Determine the (x, y) coordinate at the center of the cell enclosing the given text.  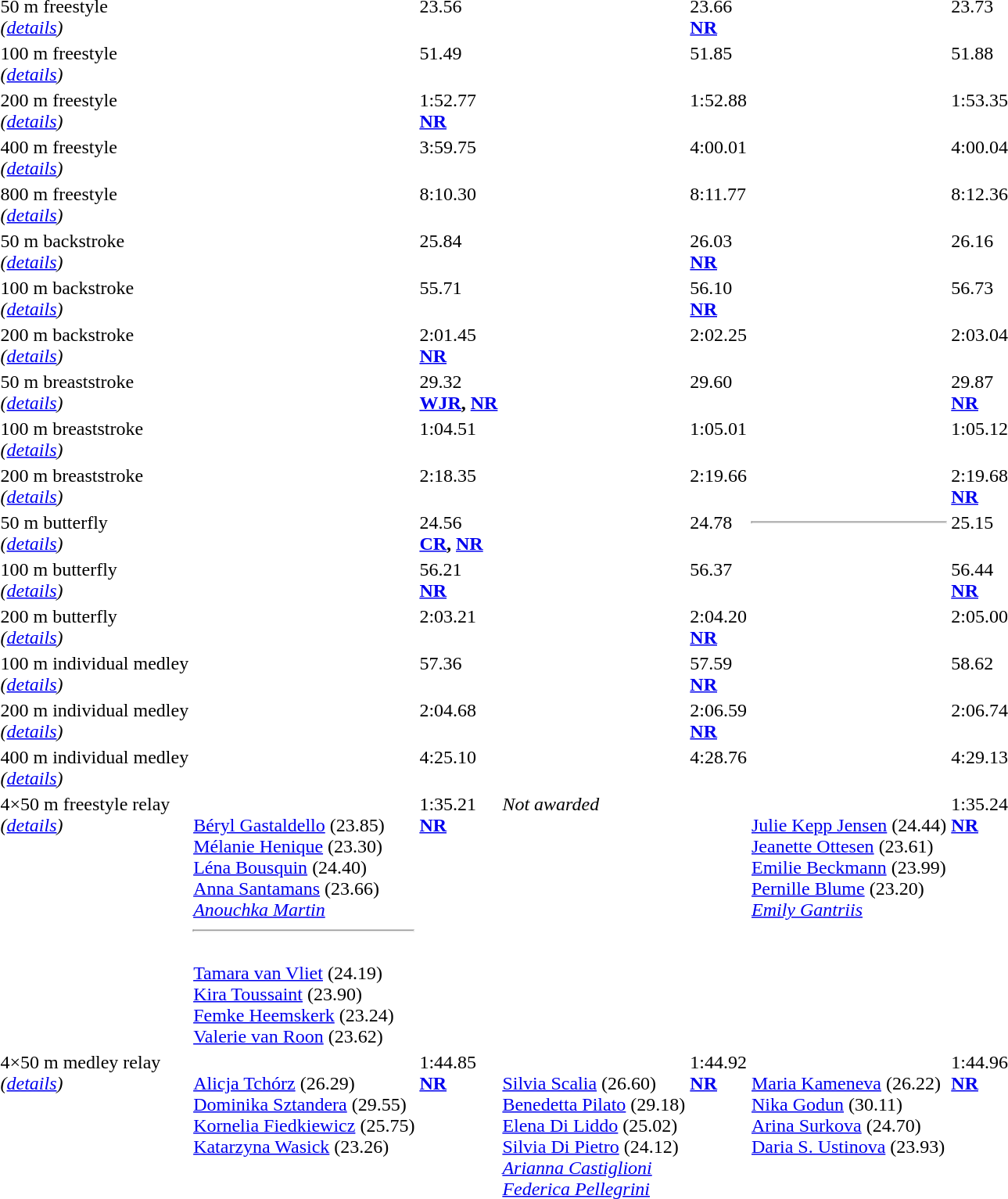
24.78 (719, 533)
57.36 (458, 674)
24.56CR, NR (458, 533)
Julie Kepp Jensen (24.44)Jeanette Ottesen (23.61)Emilie Beckmann (23.99)Pernille Blume (23.20)Emily Gantriis (849, 920)
2:03.21 (458, 627)
25.84 (458, 252)
29.60 (719, 393)
1:04.51 (458, 440)
2:01.45NR (458, 346)
2:04.20NR (719, 627)
26.03NR (719, 252)
1:52.77NR (458, 111)
2:19.66 (719, 486)
2:18.35 (458, 486)
4:25.10 (458, 768)
1:05.01 (719, 440)
57.59NR (719, 674)
1:52.88 (719, 111)
56.21NR (458, 580)
56.10NR (719, 299)
3:59.75 (458, 158)
1:35.21NR (458, 920)
2:06.59NR (719, 721)
29.32WJR, NR (458, 393)
4:28.76 (719, 768)
51.49 (458, 64)
2:02.25 (719, 346)
8:11.77 (719, 205)
55.71 (458, 299)
2:04.68 (458, 721)
8:10.30 (458, 205)
51.85 (719, 64)
4:00.01 (719, 158)
Not awarded (625, 920)
56.37 (719, 580)
